Extract the (x, y) coordinate from the center of the cell holding the provided text.  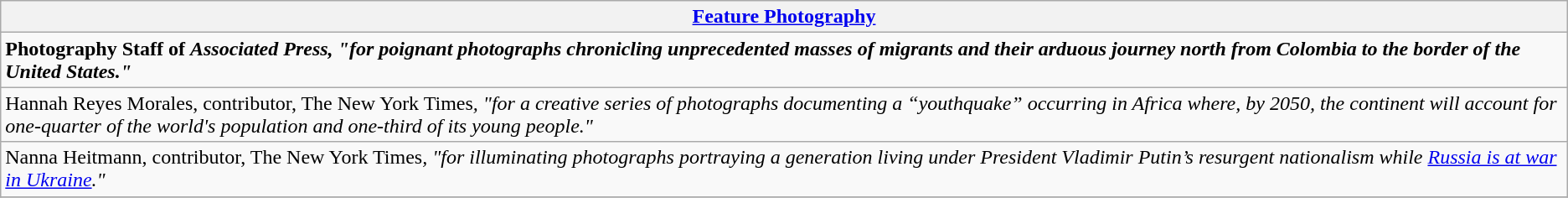
Feature Photography (784, 17)
